Locate the cell with the specified text and output its (X, Y) center coordinate. 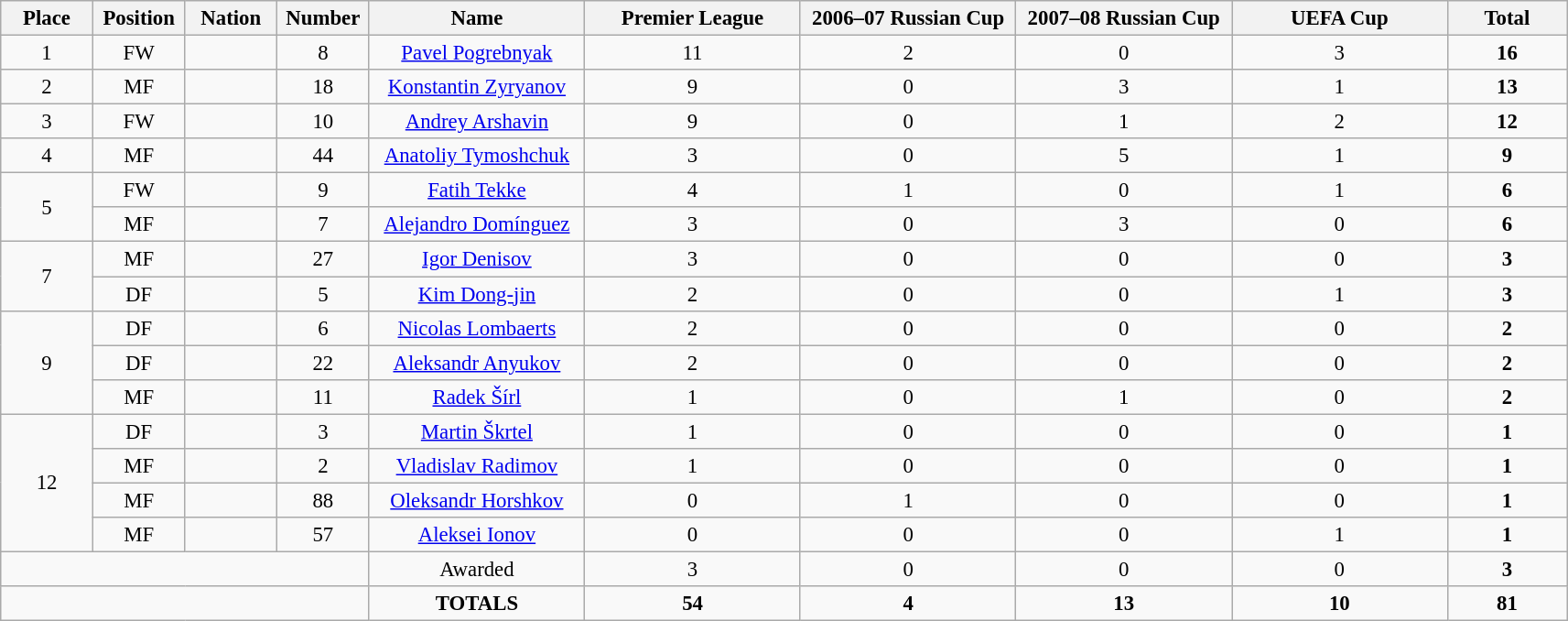
Oleksandr Horshkov (477, 500)
27 (324, 259)
16 (1507, 53)
TOTALS (477, 604)
Position (139, 18)
Alejandro Domínguez (477, 224)
Radek Šírl (477, 397)
Nicolas Lombaerts (477, 328)
Aleksei Ionov (477, 535)
2007–08 Russian Cup (1124, 18)
Awarded (477, 569)
81 (1507, 604)
Martin Škrtel (477, 431)
Fatih Tekke (477, 191)
Pavel Pogrebnyak (477, 53)
Andrey Arshavin (477, 122)
22 (324, 363)
Vladislav Radimov (477, 466)
Nation (231, 18)
Place (48, 18)
2006–07 Russian Cup (908, 18)
57 (324, 535)
8 (324, 53)
Anatoliy Tymoshchuk (477, 156)
18 (324, 87)
54 (693, 604)
Aleksandr Anyukov (477, 363)
Igor Denisov (477, 259)
Number (324, 18)
Konstantin Zyryanov (477, 87)
44 (324, 156)
UEFA Cup (1340, 18)
Premier League (693, 18)
88 (324, 500)
Name (477, 18)
Total (1507, 18)
Kim Dong-jin (477, 294)
